Identify which cell holds the provided text, then report its [X, Y] central coordinate. 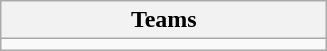
Teams [164, 20]
